Return the [x, y] coordinate for the center point of the cell that contains the specified text.  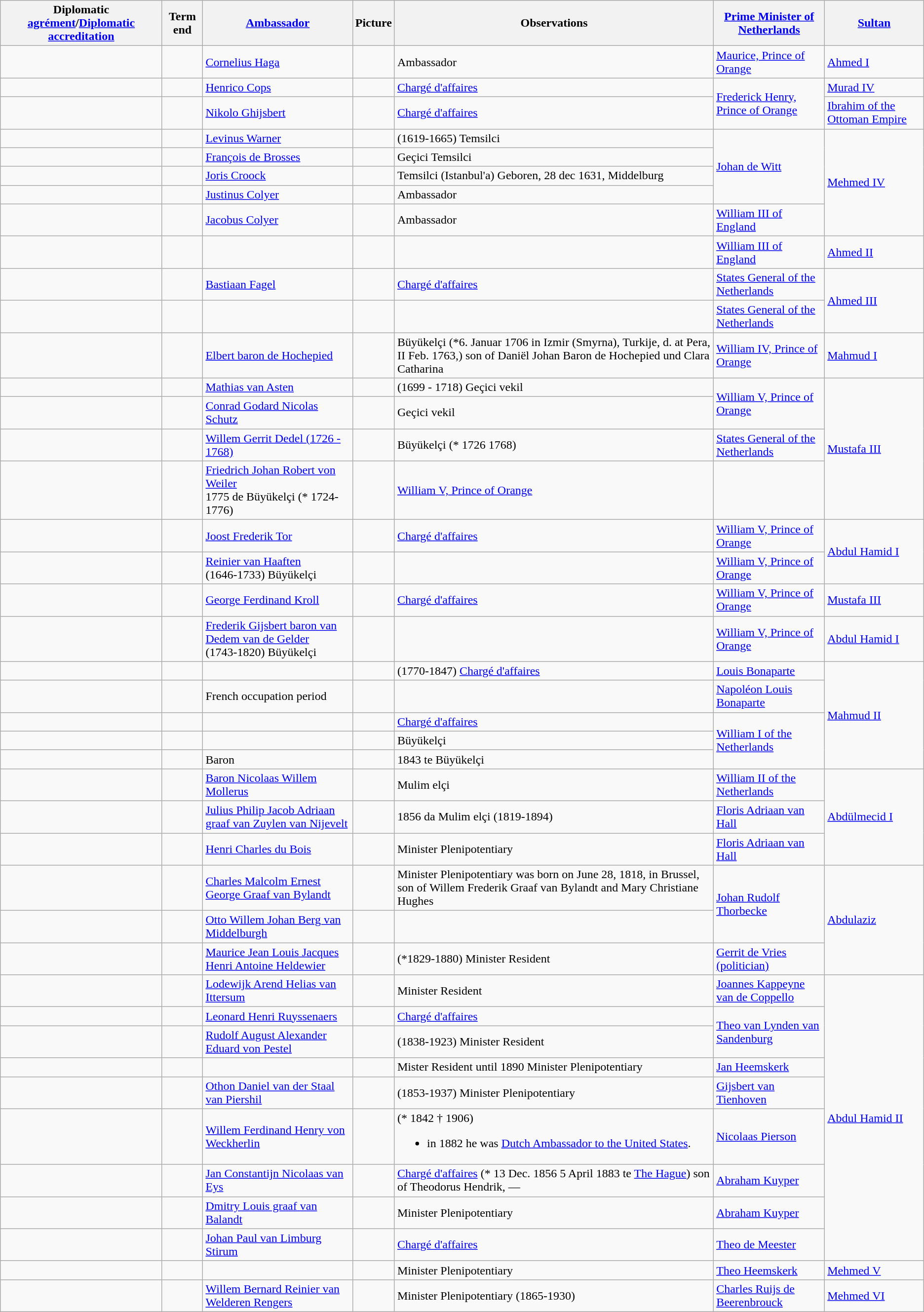
Nikolo Ghijsbert [277, 113]
1856 da Mulim elçi (1819-1894) [554, 816]
Johan de Witt [769, 166]
William I of the Netherlands [769, 740]
Justinus Colyer [277, 194]
Bastiaan Fagel [277, 284]
Willem Gerrit Dedel (1726 - 1768) [277, 445]
Louis Bonaparte [769, 671]
Jan Constantijn Nicolaas van Eys [277, 1181]
(1838-1923) Minister Resident [554, 1042]
Othon Daniel van der Staal van Piershil [277, 1093]
Frederick Henry, Prince of Orange [769, 104]
Gerrit de Vries (politician) [769, 959]
George Ferdinand Kroll [277, 600]
French occupation period [277, 696]
Mehmed VI [875, 1295]
Nicolaas Pierson [769, 1136]
Rudolf August Alexander Eduard von Pestel [277, 1042]
Willem Ferdinand Henry von Weckherlin [277, 1136]
Minister Resident [554, 991]
Picture [373, 23]
(1699 - 1718) Geçici vekil [554, 387]
Friedrich Johan Robert von Weiler1775 de Büyükelçi (* 1724-1776) [277, 491]
Johan Paul van Limburg Stirum [277, 1245]
Sultan [875, 23]
Büyükelçi (*6. Januar 1706 in Izmir (Smyrna), Turkije, d. at Pera, II Feb. 1763,) son of Daniël Johan Baron de Hochepied und Clara Catharina [554, 355]
William II of the Netherlands [769, 785]
Minister Plenipotentiary (1865-1930) [554, 1295]
Leonard Henri Ruyssenaers [277, 1016]
Ahmed I [875, 62]
Baron [277, 759]
Abdulaziz [875, 920]
Joris Croock [277, 176]
Observations [554, 23]
Geçici vekil [554, 413]
Theo de Meester [769, 1245]
Napoléon Louis Bonaparte [769, 696]
Charles Malcolm Ernest George Graaf van Bylandt [277, 888]
Diplomatic agrément/Diplomatic accreditation [81, 23]
Mahmud II [875, 715]
(* 1842 † 1906)in 1882 he was Dutch Ambassador to the United States. [554, 1136]
Gijsbert van Tienhoven [769, 1093]
(1770-1847) Chargé d'affaires [554, 671]
Murad IV [875, 87]
Willem Bernard Reinier van Welderen Rengers [277, 1295]
Mahmud I [875, 355]
Levinus Warner [277, 138]
Henrico Cops [277, 87]
Büyükelçi [554, 740]
(1619-1665) Temsilci [554, 138]
Henri Charles du Bois [277, 849]
Büyükelçi (* 1726 1768) [554, 445]
Baron Nicolaas Willem Mollerus [277, 785]
Maurice, Prince of Orange [769, 62]
Mathias van Asten [277, 387]
Ahmed II [875, 252]
(1853-1937) Minister Plenipotentiary [554, 1093]
Otto Willem Johan Berg van Middelburgh [277, 927]
Minister Plenipotentiary was born on June 28, 1818, in Brussel, son of Willem Frederik Graaf van Bylandt and Mary Christiane Hughes [554, 888]
Johan Rudolf Thorbecke [769, 904]
Lodewijk Arend Helias van Ittersum [277, 991]
Temsilci (Istanbul'a) Geboren, 28 dec 1631, Middelburg [554, 176]
Theo Heemskerk [769, 1270]
Elbert baron de Hochepied [277, 355]
Maurice Jean Louis Jacques Henri Antoine Heldewier [277, 959]
Reinier van Haaften(1646-1733) Büyükelçi [277, 568]
Conrad Godard Nicolas Schutz [277, 413]
Term end [183, 23]
Charles Ruijs de Beerenbrouck [769, 1295]
Jan Heemskerk [769, 1067]
Abdülmecid I [875, 816]
Mehmed V [875, 1270]
William IV, Prince of Orange [769, 355]
Julius Philip Jacob Adriaan graaf van Zuylen van Nijevelt [277, 816]
Ahmed III [875, 300]
Prime Minister of Netherlands [769, 23]
Joannes Kappeyne van de Coppello [769, 991]
Cornelius Haga [277, 62]
Mulim elçi [554, 785]
Theo van Lynden van Sandenburg [769, 1033]
Mister Resident until 1890 Minister Plenipotentiary [554, 1067]
Joost Frederik Tor [277, 536]
Chargé d'affaires (* 13 Dec. 1856 5 April 1883 te The Hague) son of Theodorus Hendrik, — [554, 1181]
Mehmed IV [875, 183]
Jacobus Colyer [277, 220]
François de Brosses [277, 157]
Dmitry Louis graaf van Balandt [277, 1212]
Abdul Hamid II [875, 1118]
Geçici Temsilci [554, 157]
Ibrahim of the Ottoman Empire [875, 113]
(*1829-1880) Minister Resident [554, 959]
1843 te Büyükelçi [554, 759]
Frederik Gijsbert baron van Dedem van de Gelder(1743-1820) Büyükelçi [277, 639]
